Identify which cell holds the provided text, then report its [X, Y] central coordinate. 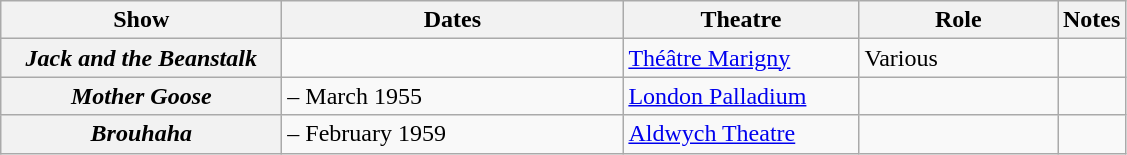
Jack and the Beanstalk [142, 58]
Role [958, 20]
– March 1955 [452, 96]
Notes [1092, 20]
Theatre [741, 20]
Aldwych Theatre [741, 134]
Brouhaha [142, 134]
London Palladium [741, 96]
Mother Goose [142, 96]
Dates [452, 20]
– February 1959 [452, 134]
Various [958, 58]
Show [142, 20]
Théâtre Marigny [741, 58]
